Provide the (x, y) coordinate of the cell's center where the given text is located.  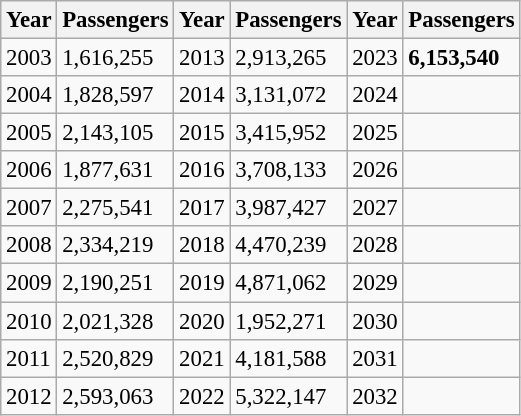
2029 (375, 283)
2014 (202, 95)
2,593,063 (116, 396)
2017 (202, 208)
2031 (375, 358)
2,913,265 (288, 58)
2028 (375, 245)
2004 (29, 95)
3,987,427 (288, 208)
4,470,239 (288, 245)
2011 (29, 358)
2,520,829 (116, 358)
2012 (29, 396)
2010 (29, 321)
1,952,271 (288, 321)
2,021,328 (116, 321)
3,708,133 (288, 170)
2009 (29, 283)
2019 (202, 283)
2032 (375, 396)
2006 (29, 170)
3,131,072 (288, 95)
1,828,597 (116, 95)
2021 (202, 358)
2024 (375, 95)
2016 (202, 170)
2003 (29, 58)
2,143,105 (116, 133)
5,322,147 (288, 396)
2015 (202, 133)
2007 (29, 208)
2023 (375, 58)
2025 (375, 133)
2008 (29, 245)
3,415,952 (288, 133)
1,616,255 (116, 58)
2,275,541 (116, 208)
2020 (202, 321)
2027 (375, 208)
6,153,540 (462, 58)
4,871,062 (288, 283)
1,877,631 (116, 170)
2005 (29, 133)
2018 (202, 245)
2030 (375, 321)
2022 (202, 396)
2026 (375, 170)
4,181,588 (288, 358)
2,190,251 (116, 283)
2,334,219 (116, 245)
2013 (202, 58)
